Scan for the cell matching the given text and deliver its [x, y] coordinate at center. 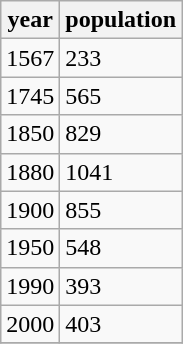
233 [121, 58]
1880 [30, 172]
2000 [30, 324]
1745 [30, 96]
1990 [30, 286]
829 [121, 134]
548 [121, 248]
403 [121, 324]
1900 [30, 210]
1567 [30, 58]
year [30, 20]
393 [121, 286]
population [121, 20]
565 [121, 96]
1850 [30, 134]
1950 [30, 248]
1041 [121, 172]
855 [121, 210]
